Extract the (x, y) coordinate from the center of the cell holding the provided text.  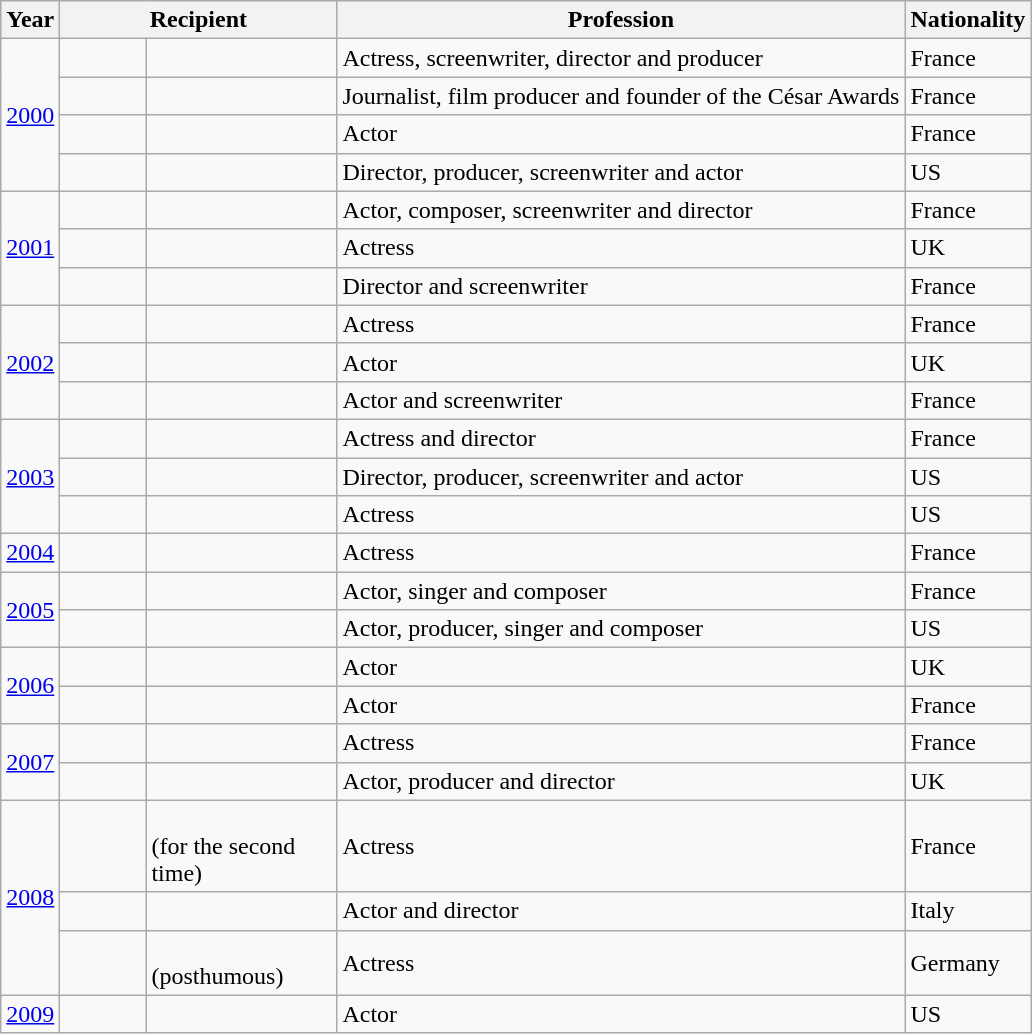
2006 (30, 686)
2004 (30, 553)
Director and screenwriter (621, 286)
Actress and director (621, 438)
Year (30, 20)
Actor and screenwriter (621, 400)
Germany (968, 962)
Actor, producer and director (621, 781)
2003 (30, 476)
(for the second time) (242, 846)
2002 (30, 362)
Italy (968, 911)
2007 (30, 762)
(posthumous) (242, 962)
Actor, producer, singer and composer (621, 629)
2008 (30, 898)
Profession (621, 20)
2000 (30, 115)
Actor, singer and composer (621, 591)
2005 (30, 610)
Recipient (198, 20)
Journalist, film producer and founder of the César Awards (621, 96)
Actor, composer, screenwriter and director (621, 210)
Actor and director (621, 911)
2001 (30, 248)
2009 (30, 1014)
Actress, screenwriter, director and producer (621, 58)
Nationality (968, 20)
